Search for the cell housing the specified text and yield its (x, y) center coordinate. 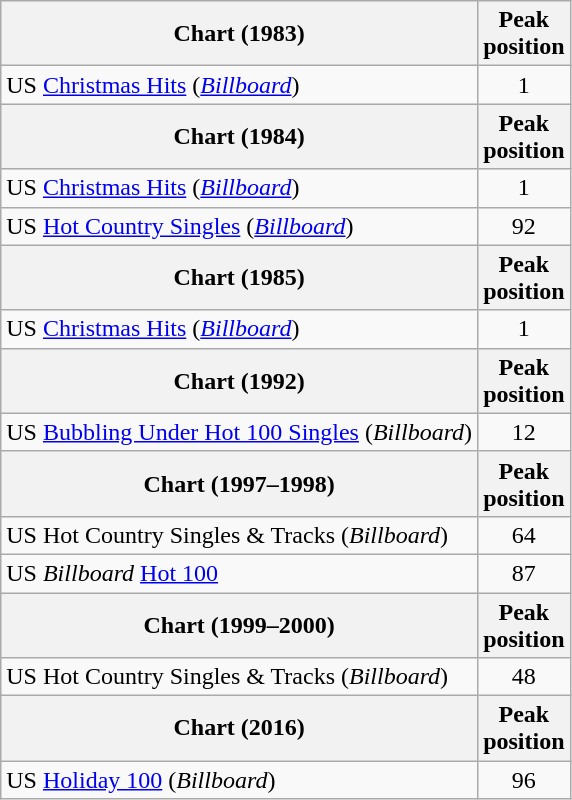
64 (524, 535)
Chart (2016) (240, 728)
Chart (1984) (240, 136)
US Billboard Hot 100 (240, 573)
Chart (1985) (240, 278)
US Bubbling Under Hot 100 Singles (Billboard) (240, 432)
87 (524, 573)
Chart (1992) (240, 380)
12 (524, 432)
Chart (1999–2000) (240, 624)
92 (524, 226)
Chart (1983) (240, 34)
Chart (1997–1998) (240, 484)
48 (524, 677)
US Holiday 100 (Billboard) (240, 780)
US Hot Country Singles (Billboard) (240, 226)
96 (524, 780)
